For the text-containing cell, return its midpoint in [X, Y] coordinate format. 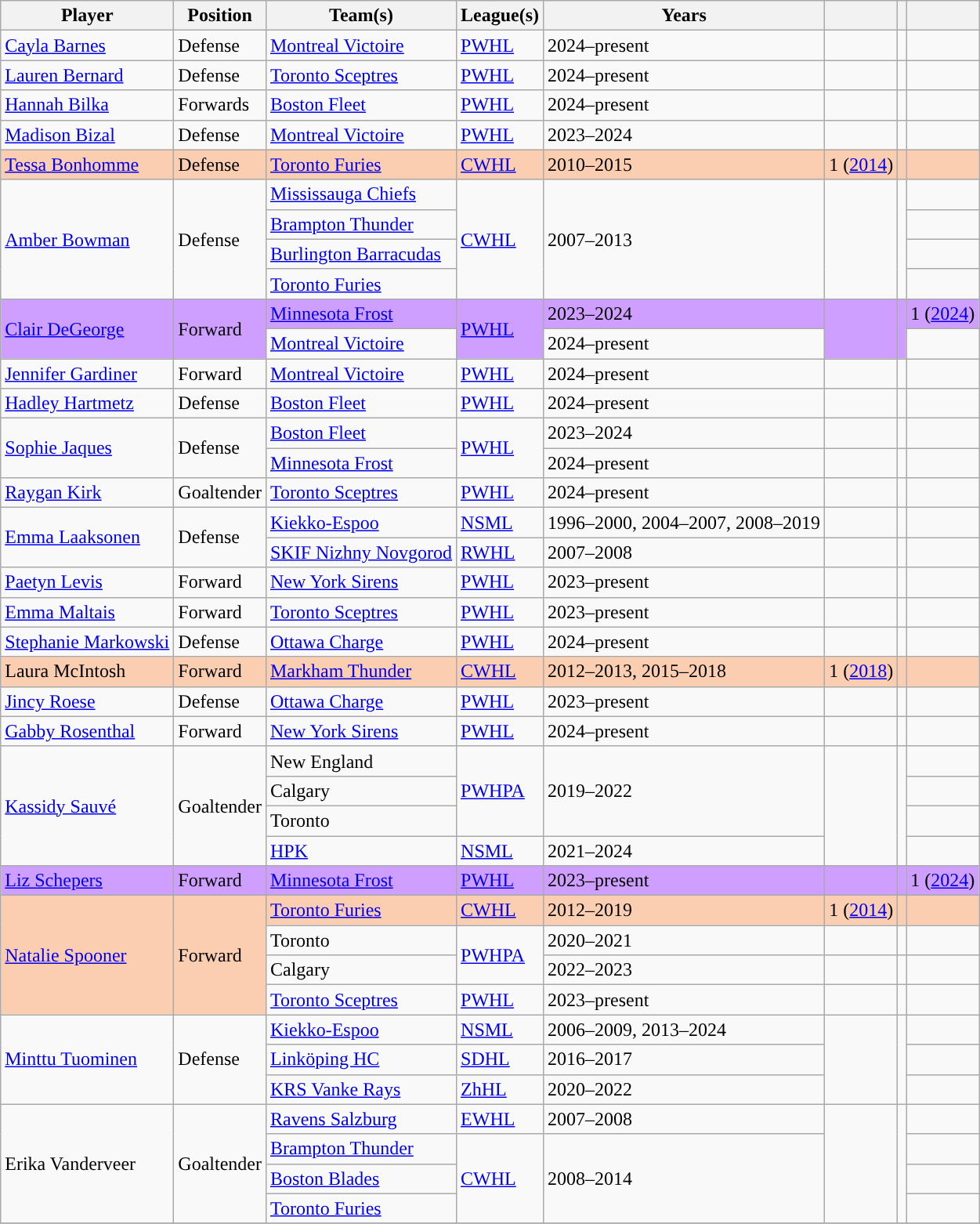
Erika Vanderveer [88, 1164]
2021–2024 [685, 850]
Markham Thunder [360, 672]
Natalie Spooner [88, 955]
Mississauga Chiefs [360, 194]
Boston Blades [360, 1179]
Raygan Kirk [88, 493]
Hadley Hartmetz [88, 404]
ZhHL [500, 1089]
Tessa Bonhomme [88, 165]
Position [220, 16]
2016–2017 [685, 1059]
New England [360, 761]
Minttu Tuominen [88, 1059]
2020–2021 [685, 940]
2008–2014 [685, 1179]
HPK [360, 850]
1996–2000, 2004–2007, 2008–2019 [685, 523]
2006–2009, 2013–2024 [685, 1030]
Madison Bizal [88, 135]
2012–2019 [685, 911]
Ravens Salzburg [360, 1119]
Kassidy Sauvé [88, 806]
2019–2022 [685, 791]
2012–2013, 2015–2018 [685, 672]
RWHL [500, 552]
Jennifer Gardiner [88, 374]
Hannah Bilka [88, 105]
Sophie Jaques [88, 448]
Paetyn Levis [88, 582]
2020–2022 [685, 1089]
Clair DeGeorge [88, 328]
Emma Maltais [88, 612]
Amber Bowman [88, 239]
SKIF Nizhny Novgorod [360, 552]
Linköping HC [360, 1059]
Stephanie Markowski [88, 642]
Years [685, 16]
2022–2023 [685, 970]
Gabby Rosenthal [88, 731]
Laura McIntosh [88, 672]
Emma Laaksonen [88, 538]
Jincy Roese [88, 701]
Player [88, 16]
KRS Vanke Rays [360, 1089]
EWHL [500, 1119]
Forwards [220, 105]
Burlington Barracudas [360, 254]
Liz Schepers [88, 881]
Team(s) [360, 16]
SDHL [500, 1059]
2007–2013 [685, 239]
2010–2015 [685, 165]
1 (2018) [862, 672]
Lauren Bernard [88, 75]
Cayla Barnes [88, 45]
League(s) [500, 16]
